Identify which cell holds the provided text, then report its [x, y] central coordinate. 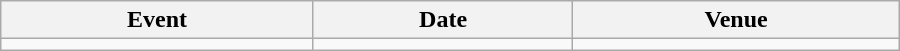
Date [443, 20]
Event [158, 20]
Venue [736, 20]
